Return the [x, y] coordinate for the center point of the cell that contains the specified text.  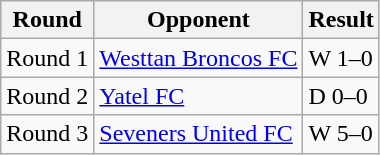
W 1–0 [341, 58]
Round 3 [48, 134]
Westtan Broncos FC [198, 58]
Round 1 [48, 58]
Round 2 [48, 96]
Yatel FC [198, 96]
Opponent [198, 20]
D 0–0 [341, 96]
Seveners United FC [198, 134]
Round [48, 20]
W 5–0 [341, 134]
Result [341, 20]
